Search for the cell housing the specified text and yield its [x, y] center coordinate. 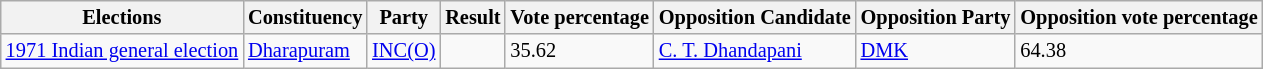
Result [472, 17]
1971 Indian general election [122, 51]
64.38 [1138, 51]
35.62 [579, 51]
Opposition Party [936, 17]
Dharapuram [305, 51]
Constituency [305, 17]
Elections [122, 17]
Opposition vote percentage [1138, 17]
INC(O) [404, 51]
Vote percentage [579, 17]
Party [404, 17]
C. T. Dhandapani [755, 51]
DMK [936, 51]
Opposition Candidate [755, 17]
